Determine the [X, Y] coordinate at the center of the cell enclosing the given text.  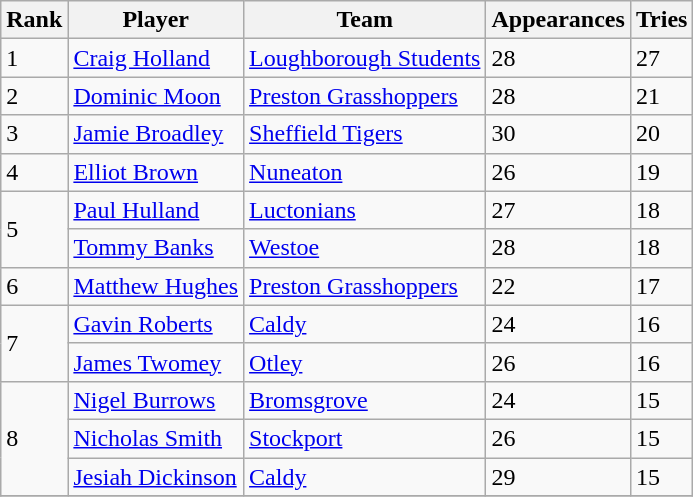
Craig Holland [156, 58]
Paul Hulland [156, 210]
Luctonians [365, 210]
Stockport [365, 438]
Bromsgrove [365, 400]
Player [156, 20]
30 [558, 134]
22 [558, 286]
Nuneaton [365, 172]
17 [662, 286]
3 [34, 134]
29 [558, 477]
Otley [365, 362]
1 [34, 58]
Loughborough Students [365, 58]
Appearances [558, 20]
Elliot Brown [156, 172]
Tries [662, 20]
Gavin Roberts [156, 324]
Team [365, 20]
Westoe [365, 248]
Matthew Hughes [156, 286]
Jamie Broadley [156, 134]
21 [662, 96]
6 [34, 286]
Jesiah Dickinson [156, 477]
Dominic Moon [156, 96]
Rank [34, 20]
James Twomey [156, 362]
5 [34, 229]
Nigel Burrows [156, 400]
20 [662, 134]
2 [34, 96]
Tommy Banks [156, 248]
19 [662, 172]
8 [34, 438]
7 [34, 343]
Sheffield Tigers [365, 134]
4 [34, 172]
Nicholas Smith [156, 438]
